Return the [X, Y] coordinate for the center point of the cell that contains the specified text.  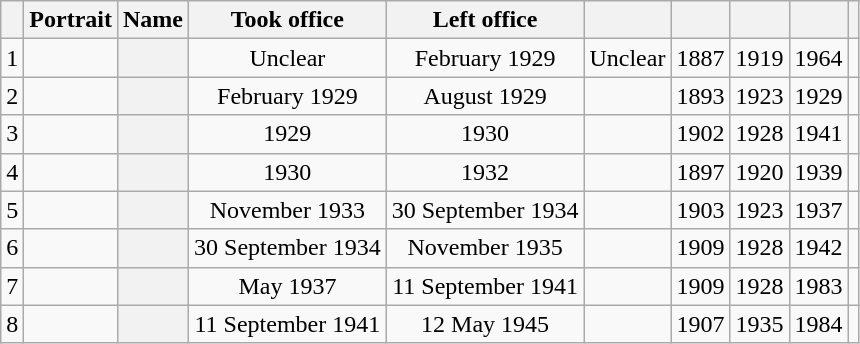
2 [12, 96]
1887 [700, 58]
1941 [818, 134]
May 1937 [288, 286]
Portrait [71, 20]
6 [12, 248]
Name [152, 20]
8 [12, 324]
5 [12, 210]
November 1933 [288, 210]
1893 [700, 96]
12 May 1945 [485, 324]
7 [12, 286]
1942 [818, 248]
4 [12, 172]
1964 [818, 58]
1932 [485, 172]
1 [12, 58]
1903 [700, 210]
1937 [818, 210]
1920 [760, 172]
1939 [818, 172]
1935 [760, 324]
1907 [700, 324]
1984 [818, 324]
1902 [700, 134]
Took office [288, 20]
1919 [760, 58]
1897 [700, 172]
August 1929 [485, 96]
3 [12, 134]
November 1935 [485, 248]
1983 [818, 286]
Left office [485, 20]
